Detect which cell encompasses the target text, then output its [x, y] center coordinate. 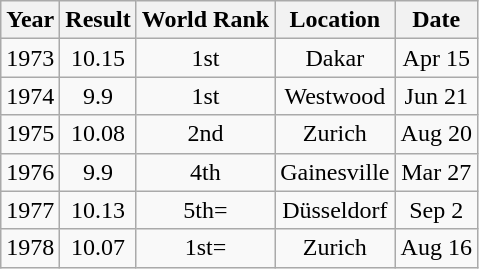
Jun 21 [436, 96]
Result [98, 20]
10.07 [98, 248]
10.08 [98, 134]
Gainesville [335, 172]
Aug 20 [436, 134]
4th [205, 172]
Aug 16 [436, 248]
1977 [30, 210]
World Rank [205, 20]
10.13 [98, 210]
Apr 15 [436, 58]
Sep 2 [436, 210]
1978 [30, 248]
1973 [30, 58]
Date [436, 20]
1975 [30, 134]
10.15 [98, 58]
Location [335, 20]
5th= [205, 210]
1st= [205, 248]
2nd [205, 134]
Westwood [335, 96]
Year [30, 20]
Mar 27 [436, 172]
1974 [30, 96]
Dakar [335, 58]
Düsseldorf [335, 210]
1976 [30, 172]
